Output the [x, y] coordinate of the center of the cell containing the given text.  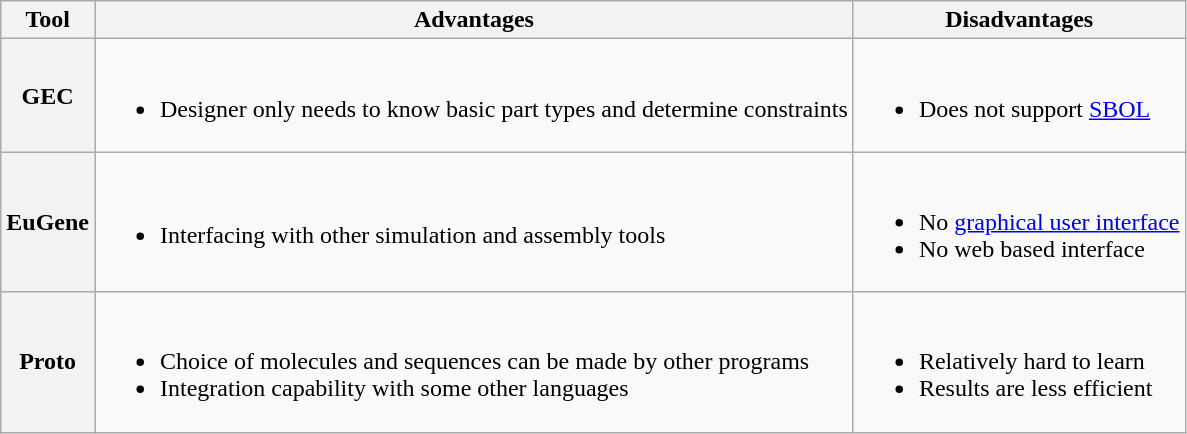
Advantages [474, 20]
Relatively hard to learn Results are less efficient [1019, 362]
GEC [48, 96]
Disadvantages [1019, 20]
Choice of molecules and sequences can be made by other programsIntegration capability with some other languages [474, 362]
Proto [48, 362]
No graphical user interfaceNo web based interface [1019, 222]
Interfacing with other simulation and assembly tools [474, 222]
Does not support SBOL [1019, 96]
Designer only needs to know basic part types and determine constraints [474, 96]
EuGene [48, 222]
Tool [48, 20]
